Scan for the cell matching the given text and deliver its [x, y] coordinate at center. 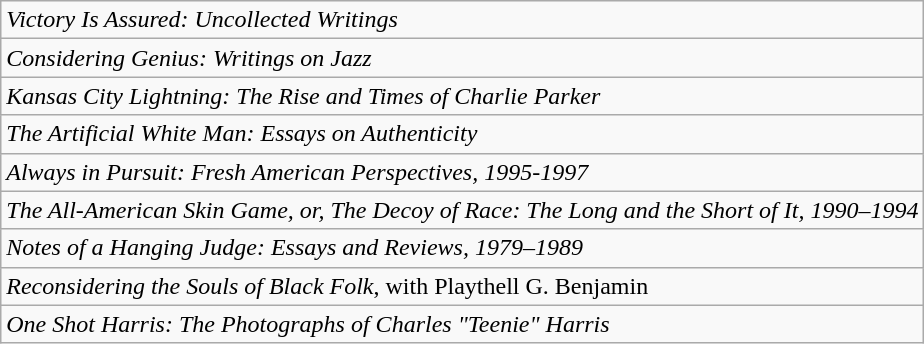
Victory Is Assured: Uncollected Writings [462, 20]
The All-American Skin Game, or, The Decoy of Race: The Long and the Short of It, 1990–1994 [462, 210]
Considering Genius: Writings on Jazz [462, 58]
Always in Pursuit: Fresh American Perspectives, 1995-1997 [462, 172]
The Artificial White Man: Essays on Authenticity [462, 134]
Notes of a Hanging Judge: Essays and Reviews, 1979–1989 [462, 248]
Reconsidering the Souls of Black Folk, with Playthell G. Benjamin [462, 286]
Kansas City Lightning: The Rise and Times of Charlie Parker [462, 96]
One Shot Harris: The Photographs of Charles "Teenie" Harris [462, 324]
